Extract the (x, y) coordinate from the center of the cell holding the provided text.  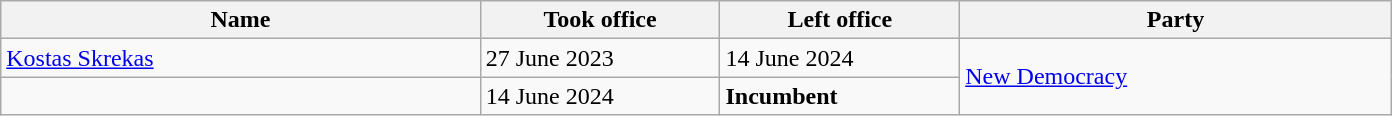
Took office (600, 20)
Name (240, 20)
Left office (840, 20)
Kostas Skrekas (240, 58)
27 June 2023 (600, 58)
Party (1176, 20)
Incumbent (840, 96)
New Democracy (1176, 77)
